Pinpoint the cell where the given text exists, returning its [x, y] midpoint coordinate. 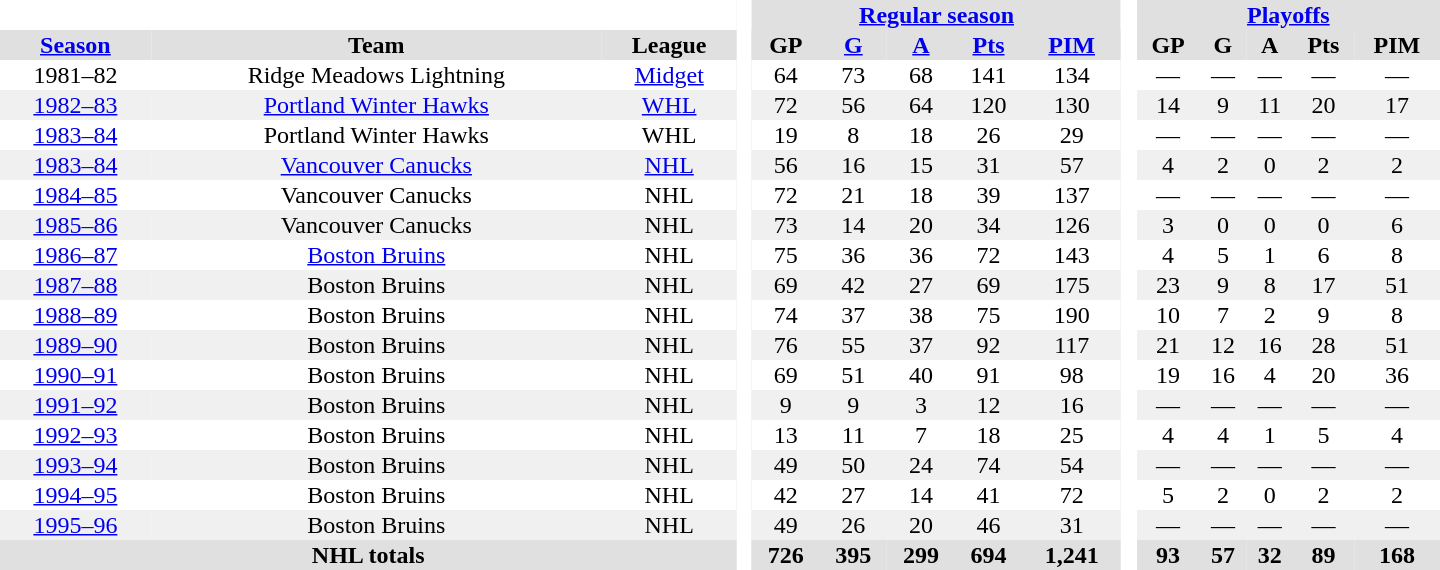
143 [1072, 255]
40 [921, 375]
117 [1072, 345]
137 [1072, 195]
1985–86 [76, 225]
168 [1397, 555]
1984–85 [76, 195]
Midget [670, 75]
726 [786, 555]
1989–90 [76, 345]
1990–91 [76, 375]
1982–83 [76, 105]
25 [1072, 435]
175 [1072, 285]
28 [1324, 345]
93 [1168, 555]
54 [1072, 465]
41 [989, 495]
Regular season [936, 15]
92 [989, 345]
120 [989, 105]
1994–95 [76, 495]
1987–88 [76, 285]
126 [1072, 225]
299 [921, 555]
141 [989, 75]
1995–96 [76, 525]
24 [921, 465]
694 [989, 555]
50 [854, 465]
98 [1072, 375]
Ridge Meadows Lightning [376, 75]
91 [989, 375]
76 [786, 345]
1991–92 [76, 405]
29 [1072, 135]
15 [921, 165]
68 [921, 75]
10 [1168, 315]
23 [1168, 285]
NHL totals [368, 555]
38 [921, 315]
1981–82 [76, 75]
32 [1270, 555]
395 [854, 555]
130 [1072, 105]
13 [786, 435]
Team [376, 45]
Season [76, 45]
1992–93 [76, 435]
190 [1072, 315]
39 [989, 195]
55 [854, 345]
1986–87 [76, 255]
134 [1072, 75]
1,241 [1072, 555]
89 [1324, 555]
1988–89 [76, 315]
46 [989, 525]
League [670, 45]
34 [989, 225]
1993–94 [76, 465]
Playoffs [1288, 15]
